Find where the given text appears and provide that cell's center as [x, y] coordinate. 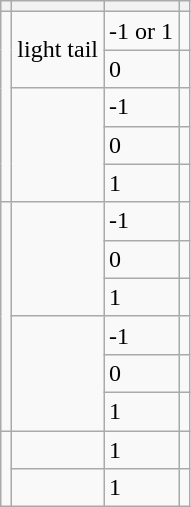
light tail [58, 50]
-1 or 1 [142, 31]
